From the cell containing the given text, extract its center point as [x, y] coordinate. 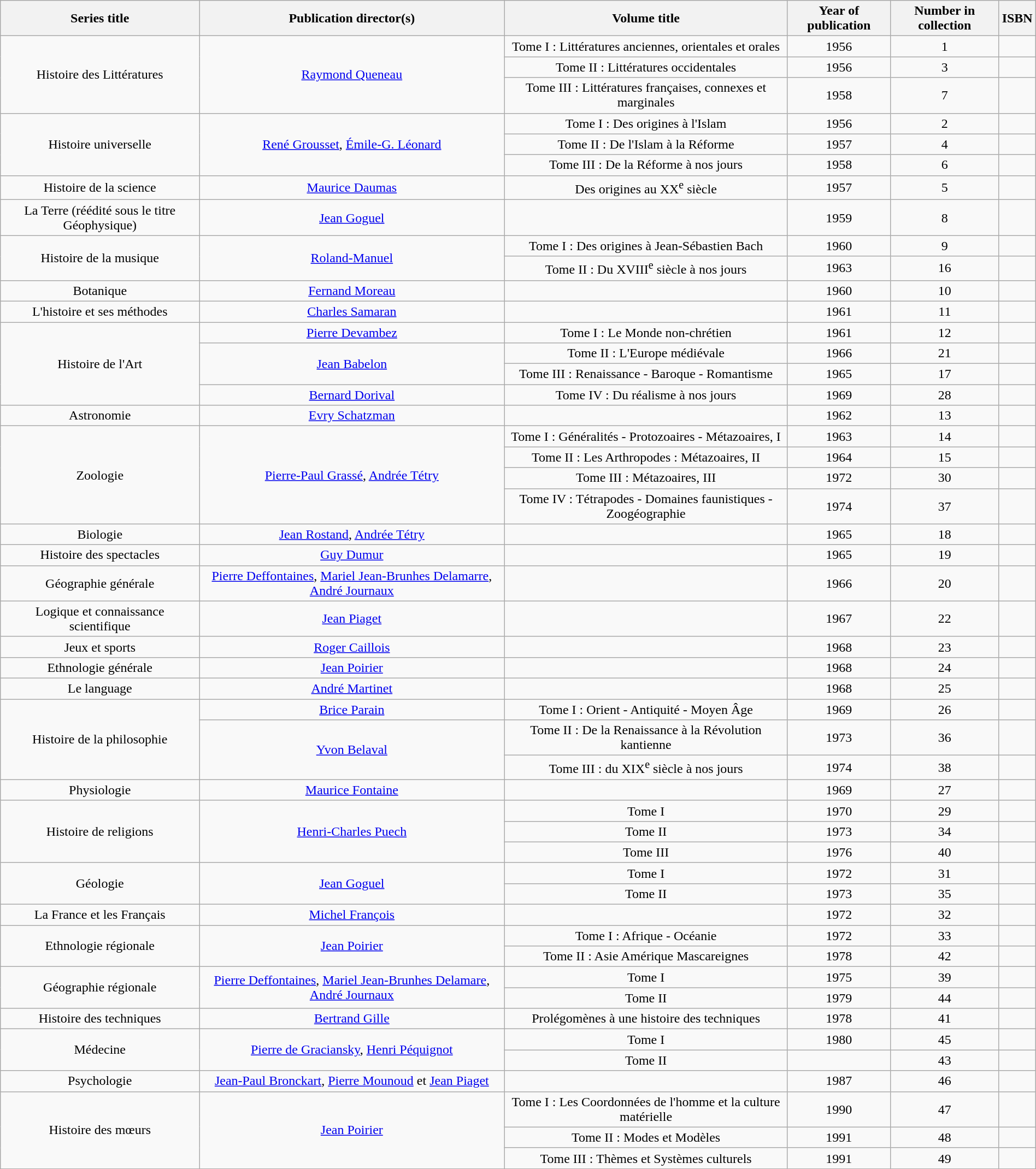
9 [945, 246]
33 [945, 936]
35 [945, 894]
L'histoire et ses méthodes [100, 311]
30 [945, 478]
5 [945, 188]
Tome I : Orient - Antiquité - Moyen Âge [646, 710]
1962 [839, 416]
Botanique [100, 291]
Jeux et sports [100, 647]
Médecine [100, 1050]
38 [945, 768]
17 [945, 374]
18 [945, 534]
7 [945, 95]
32 [945, 915]
ISBN [1017, 19]
28 [945, 395]
Tome II : De la Renaissance à la Révolution kantienne [646, 737]
Le language [100, 688]
Brice Parain [352, 710]
42 [945, 957]
Biologie [100, 534]
Charles Samaran [352, 311]
Histoire de la philosophie [100, 740]
Tome I : Des origines à l'Islam [646, 123]
20 [945, 583]
3 [945, 67]
Tome II : L'Europe médiévale [646, 353]
Physiologie [100, 790]
Histoire des techniques [100, 1019]
41 [945, 1019]
37 [945, 506]
Tome III [646, 852]
Géologie [100, 883]
Tome I : Les Coordonnées de l'homme et la culture matérielle [646, 1109]
Tome II : Asie Amérique Mascareignes [646, 957]
44 [945, 998]
Astronomie [100, 416]
Yvon Belaval [352, 750]
1980 [839, 1040]
Publication director(s) [352, 19]
45 [945, 1040]
René Grousset, Émile-G. Léonard [352, 144]
1987 [839, 1081]
Fernand Moreau [352, 291]
Géographie générale [100, 583]
4 [945, 144]
43 [945, 1060]
16 [945, 269]
2 [945, 123]
Number in collection [945, 19]
Zoologie [100, 475]
Prolégomènes à une histoire des techniques [646, 1019]
Ethnologie générale [100, 668]
Bernard Dorival [352, 395]
27 [945, 790]
Histoire universelle [100, 144]
Tome I : Le Monde non-chrétien [646, 333]
21 [945, 353]
1970 [839, 811]
1967 [839, 618]
Tome III : Métazoaires, III [646, 478]
Guy Dumur [352, 555]
26 [945, 710]
36 [945, 737]
24 [945, 668]
Evry Schatzman [352, 416]
Maurice Daumas [352, 188]
15 [945, 457]
Tome IV : Du réalisme à nos jours [646, 395]
Series title [100, 19]
31 [945, 873]
Tome II : De l'Islam à la Réforme [646, 144]
25 [945, 688]
Tome I : Littératures anciennes, orientales et orales [646, 46]
48 [945, 1137]
Tome II : Littératures occidentales [646, 67]
34 [945, 831]
Volume title [646, 19]
La France et les Français [100, 915]
Tome II : Du XVIIIe siècle à nos jours [646, 269]
Roger Caillois [352, 647]
10 [945, 291]
1975 [839, 977]
Histoire de la science [100, 188]
Pierre-Paul Grassé, Andrée Tétry [352, 475]
Pierre Deffontaines, Mariel Jean-Brunhes Delamarre, André Journaux [352, 583]
47 [945, 1109]
6 [945, 165]
Jean Rostand, Andrée Tétry [352, 534]
Histoire des mœurs [100, 1130]
Raymond Queneau [352, 74]
Tome III : Renaissance - Baroque - Romantisme [646, 374]
Histoire des spectacles [100, 555]
Tome III : Thèmes et Systèmes culturels [646, 1158]
1959 [839, 217]
49 [945, 1158]
Tome III : De la Réforme à nos jours [646, 165]
Jean-Paul Bronckart, Pierre Mounoud et Jean Piaget [352, 1081]
29 [945, 811]
11 [945, 311]
1990 [839, 1109]
14 [945, 436]
Psychologie [100, 1081]
La Terre (réédité sous le titre Géophysique) [100, 217]
Tome IV : Tétrapodes - Domaines faunistiques - Zoogéographie [646, 506]
Géographie régionale [100, 988]
Tome II : Les Arthropodes : Métazoaires, II [646, 457]
Maurice Fontaine [352, 790]
Histoire des Littératures [100, 74]
40 [945, 852]
Des origines au XXe siècle [646, 188]
Tome III : du XIXe siècle à nos jours [646, 768]
1979 [839, 998]
Bertrand Gille [352, 1019]
Ethnologie régionale [100, 946]
22 [945, 618]
Tome I : Généralités - Protozoaires - Métazoaires, I [646, 436]
Histoire de la musique [100, 258]
1964 [839, 457]
Logique et connaissance scientifique [100, 618]
Tome I : Des origines à Jean-Sébastien Bach [646, 246]
Henri-Charles Puech [352, 831]
Histoire de l'Art [100, 364]
Pierre Deffontaines, Mariel Jean-Brunhes Delamare, André Journaux [352, 988]
Pierre Devambez [352, 333]
39 [945, 977]
Jean Babelon [352, 364]
23 [945, 647]
Histoire de religions [100, 831]
Tome I : Afrique - Océanie [646, 936]
19 [945, 555]
Roland-Manuel [352, 258]
13 [945, 416]
Year of publication [839, 19]
Jean Piaget [352, 618]
Michel François [352, 915]
Tome II : Modes et Modèles [646, 1137]
1976 [839, 852]
8 [945, 217]
Pierre de Graciansky, Henri Péquignot [352, 1050]
Tome III : Littératures françaises, connexes et marginales [646, 95]
André Martinet [352, 688]
46 [945, 1081]
12 [945, 333]
1 [945, 46]
